Detect which cell encompasses the target text, then output its [x, y] center coordinate. 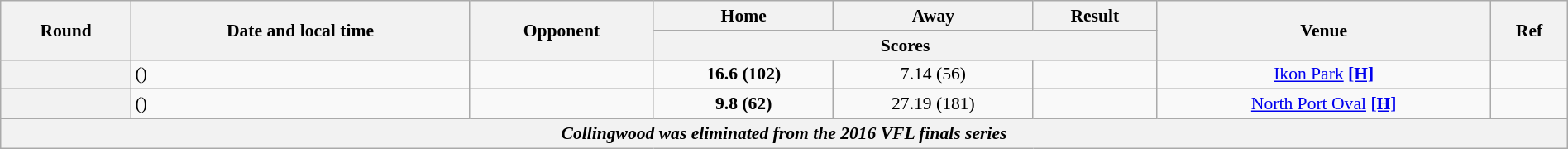
9.8 (62) [743, 104]
Collingwood was eliminated from the 2016 VFL finals series [784, 134]
Round [66, 30]
Ref [1530, 30]
North Port Oval [H] [1324, 104]
7.14 (56) [933, 74]
Opponent [562, 30]
Result [1095, 16]
27.19 (181) [933, 104]
Home [743, 16]
Date and local time [299, 30]
Ikon Park [H] [1324, 74]
16.6 (102) [743, 74]
Away [933, 16]
Scores [905, 46]
Venue [1324, 30]
